Search for the cell housing the specified text and yield its (x, y) center coordinate. 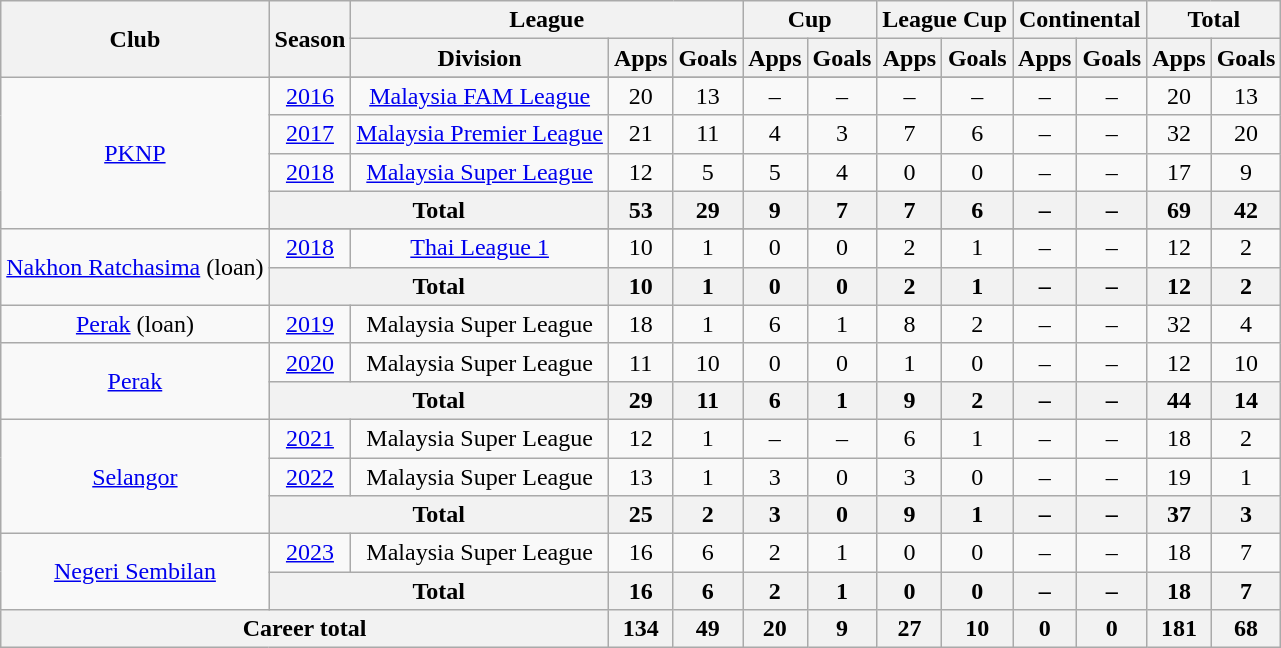
Season (310, 39)
Club (135, 39)
134 (640, 629)
69 (1179, 210)
17 (1179, 172)
League Cup (945, 20)
53 (640, 210)
League (547, 20)
PKNP (135, 153)
2022 (310, 477)
2021 (310, 438)
Continental (1080, 20)
2016 (310, 96)
68 (1246, 629)
21 (640, 134)
Career total (305, 629)
Negeri Sembilan (135, 572)
25 (640, 515)
42 (1246, 210)
37 (1179, 515)
8 (910, 324)
Cup (810, 20)
Malaysia FAM League (480, 96)
19 (1179, 477)
2017 (310, 134)
Perak (135, 381)
27 (910, 629)
Division (480, 58)
Thai League 1 (480, 248)
49 (708, 629)
Malaysia Premier League (480, 134)
14 (1246, 400)
2023 (310, 553)
181 (1179, 629)
Selangor (135, 476)
2019 (310, 324)
Nakhon Ratchasima (loan) (135, 267)
2020 (310, 362)
44 (1179, 400)
Perak (loan) (135, 324)
